Scan for the cell matching the given text and deliver its (x, y) coordinate at center. 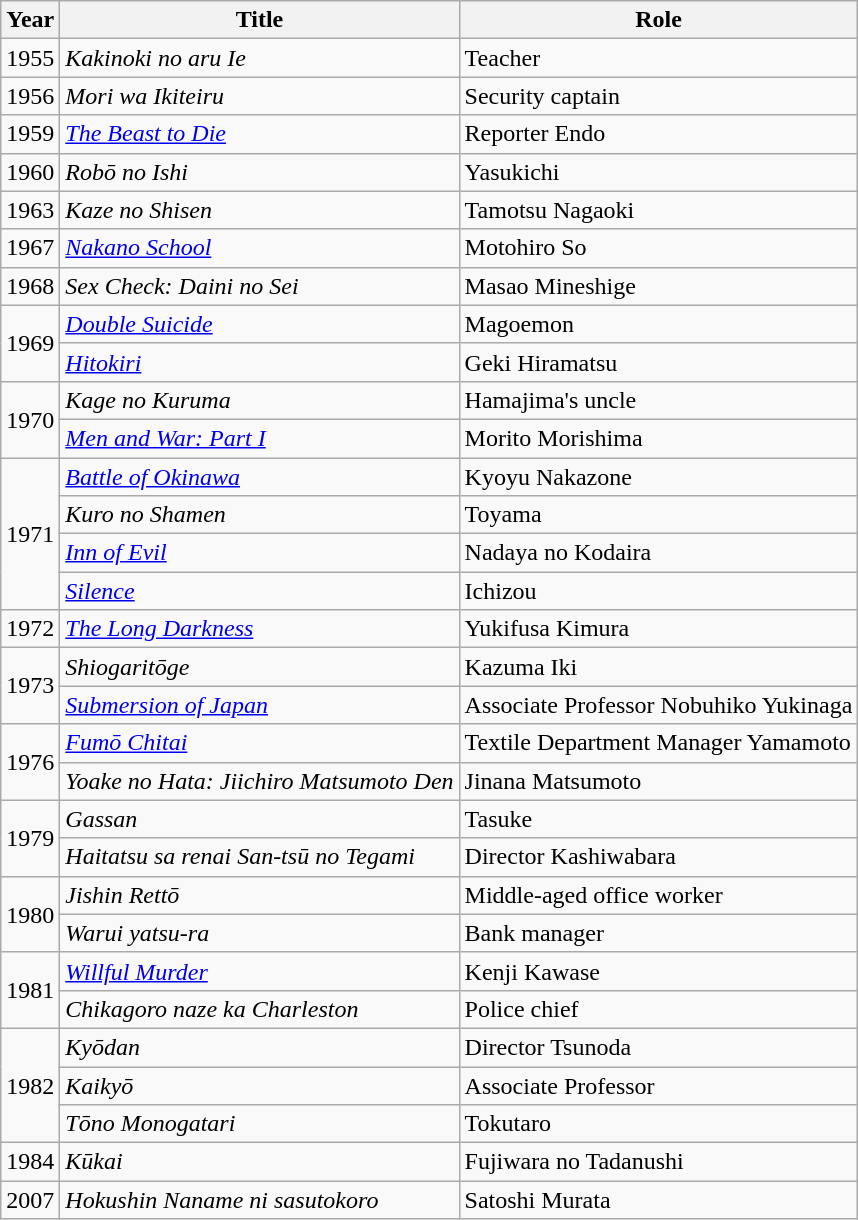
Kyoyu Nakazone (658, 477)
Kazuma Iki (658, 667)
Hitokiri (260, 362)
Director Kashiwabara (658, 857)
Mori wa Ikiteiru (260, 96)
1982 (30, 1085)
Middle-aged office worker (658, 895)
Geki Hiramatsu (658, 362)
Haitatsu sa renai San-tsū no Tegami (260, 857)
Nakano School (260, 248)
Yoake no Hata: Jiichiro Matsumoto Den (260, 781)
Yukifusa Kimura (658, 629)
Battle of Okinawa (260, 477)
1973 (30, 686)
Bank manager (658, 933)
Year (30, 20)
Men and War: Part I (260, 438)
Toyama (658, 515)
Police chief (658, 1009)
2007 (30, 1200)
Yasukichi (658, 172)
1971 (30, 534)
Magoemon (658, 324)
Tōno Monogatari (260, 1124)
Submersion of Japan (260, 705)
1963 (30, 210)
Director Tsunoda (658, 1047)
Textile Department Manager Yamamoto (658, 743)
Gassan (260, 819)
Fumō Chitai (260, 743)
Role (658, 20)
Silence (260, 591)
1956 (30, 96)
Kenji Kawase (658, 971)
Sex Check: Daini no Sei (260, 286)
Shiogaritōge (260, 667)
Teacher (658, 58)
Double Suicide (260, 324)
1959 (30, 134)
Tamotsu Nagaoki (658, 210)
The Beast to Die (260, 134)
Ichizou (658, 591)
Reporter Endo (658, 134)
1981 (30, 990)
Security captain (658, 96)
The Long Darkness (260, 629)
1980 (30, 914)
Robō no Ishi (260, 172)
Tasuke (658, 819)
Kuro no Shamen (260, 515)
1976 (30, 762)
1960 (30, 172)
Kage no Kuruma (260, 400)
Jinana Matsumoto (658, 781)
Masao Mineshige (658, 286)
Inn of Evil (260, 553)
Tokutaro (658, 1124)
1969 (30, 343)
Fujiwara no Tadanushi (658, 1162)
Motohiro So (658, 248)
Associate Professor (658, 1085)
1979 (30, 838)
Title (260, 20)
Jishin Rettō (260, 895)
Hokushin Naname ni sasutokoro (260, 1200)
Kaikyō (260, 1085)
1970 (30, 419)
1984 (30, 1162)
Hamajima's uncle (658, 400)
Kyōdan (260, 1047)
1968 (30, 286)
1972 (30, 629)
Warui yatsu-ra (260, 933)
Kūkai (260, 1162)
Morito Morishima (658, 438)
1955 (30, 58)
Willful Murder (260, 971)
Chikagoro naze ka Charleston (260, 1009)
Nadaya no Kodaira (658, 553)
Kaze no Shisen (260, 210)
Associate Professor Nobuhiko Yukinaga (658, 705)
Kakinoki no aru Ie (260, 58)
1967 (30, 248)
Satoshi Murata (658, 1200)
